Return (x, y) of the center of cell containing provided text 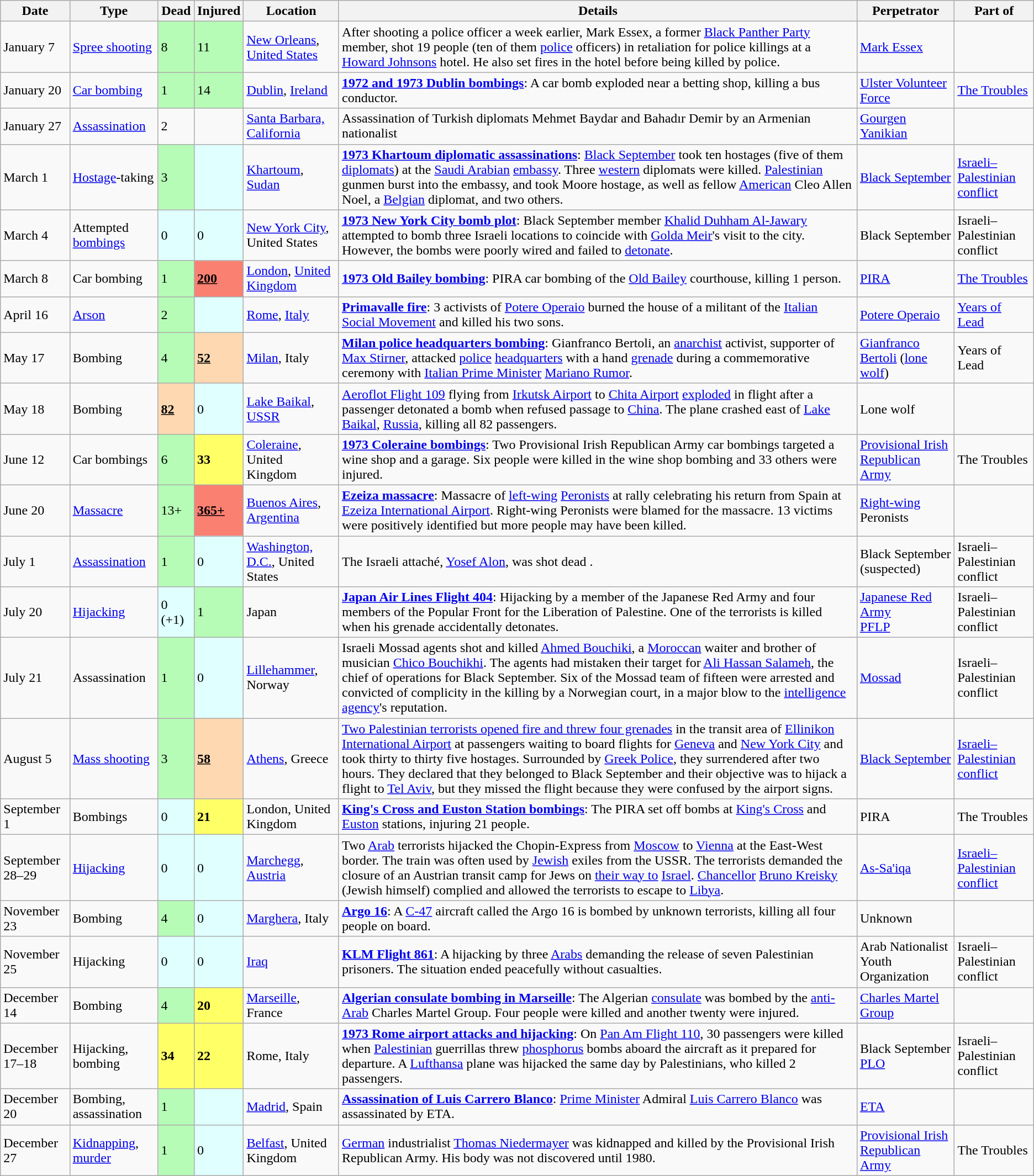
Spree shooting (114, 47)
Part of (994, 11)
March 8 (35, 278)
33 (219, 459)
Arson (114, 315)
January 7 (35, 47)
200 (219, 278)
Kidnapping, murder (114, 1150)
King's Cross and Euston Station bombings: The PIRA set off bombs at King's Cross and Euston stations, injuring 21 people. (598, 817)
Mossad (905, 678)
May 17 (35, 358)
Hostage-taking (114, 177)
Mark Essex (905, 47)
March 1 (35, 177)
Details (598, 11)
Iraq (292, 962)
Ulster Volunteer Force (905, 91)
Date (35, 11)
German industrialist Thomas Niedermayer was kidnapped and killed by the Provisional Irish Republican Army. His body was not discovered until 1980. (598, 1150)
November 25 (35, 962)
13+ (176, 510)
21 (219, 817)
Massacre (114, 510)
Hijacking, bombing (114, 1056)
New Orleans, United States (292, 47)
Bombing, assassination (114, 1106)
58 (219, 759)
Right-wing Peronists (905, 510)
Santa Barbara, California (292, 126)
December 14 (35, 1005)
Assassination of Luis Carrero Blanco: Prime Minister Admiral Luis Carrero Blanco was assassinated by ETA. (598, 1106)
Unknown (905, 919)
Lake Baikal, USSR (292, 409)
6 (176, 459)
ETA (905, 1106)
September 28–29 (35, 868)
52 (219, 358)
Perpetrator (905, 11)
22 (219, 1056)
Washington, D.C., United States (292, 561)
11 (219, 47)
Marghera, Italy (292, 919)
Bombings (114, 817)
As-Sa'iqa (905, 868)
Dublin, Ireland (292, 91)
Khartoum, Sudan (292, 177)
Dead (176, 11)
Injured (219, 11)
Argo 16: A C-47 aircraft called the Argo 16 is bombed by unknown terrorists, killing all four people on board. (598, 919)
8 (176, 47)
Car bombings (114, 459)
March 4 (35, 235)
July 20 (35, 612)
Lone wolf (905, 409)
July 1 (35, 561)
April 16 (35, 315)
June 12 (35, 459)
July 21 (35, 678)
Gourgen Yanikian (905, 126)
January 27 (35, 126)
Belfast, United Kingdom (292, 1150)
The Israeli attaché, Yosef Alon, was shot dead . (598, 561)
Arab Nationalist Youth Organization (905, 962)
14 (219, 91)
December 20 (35, 1106)
Black SeptemberPLO (905, 1056)
Marseille, France (292, 1005)
Japanese Red ArmyPFLP (905, 612)
December 27 (35, 1150)
20 (219, 1005)
Madrid, Spain (292, 1106)
34 (176, 1056)
365+ (219, 510)
Primavalle fire: 3 activists of Potere Operaio burned the house of a militant of the Italian Social Movement and killed his two sons. (598, 315)
September 1 (35, 817)
1972 and 1973 Dublin bombings: A car bomb exploded near a betting shop, killing a bus conductor. (598, 91)
KLM Flight 861: A hijacking by three Arabs demanding the release of seven Palestinian prisoners. The situation ended peacefully without casualties. (598, 962)
Marchegg, Austria (292, 868)
June 20 (35, 510)
Location (292, 11)
Charles Martel Group (905, 1005)
Milan, Italy (292, 358)
Mass shooting (114, 759)
1973 Old Bailey bombing: PIRA car bombing of the Old Bailey courthouse, killing 1 person. (598, 278)
Potere Operaio (905, 315)
May 18 (35, 409)
New York City, United States (292, 235)
Lillehammer, Norway (292, 678)
Attempted bombings (114, 235)
January 20 (35, 91)
0 (+1) (176, 612)
December 17–18 (35, 1056)
Buenos Aires, Argentina (292, 510)
Japan (292, 612)
Coleraine, United Kingdom (292, 459)
Black September (suspected) (905, 561)
November 23 (35, 919)
Athens, Greece (292, 759)
Type (114, 11)
82 (176, 409)
August 5 (35, 759)
Assassination of Turkish diplomats Mehmet Baydar and Bahadır Demir by an Armenian nationalist (598, 126)
Gianfranco Bertoli (lone wolf) (905, 358)
